For the text-containing cell, return its midpoint in (X, Y) coordinate format. 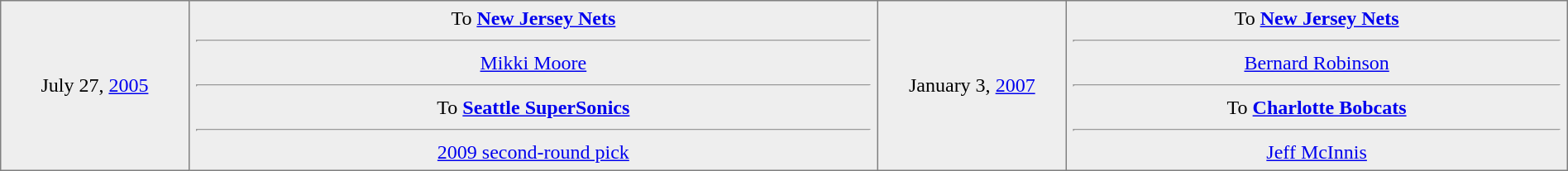
January 3, 2007 (973, 86)
To New Jersey NetsMikki MooreTo Seattle SuperSonics2009 second-round pick (533, 86)
July 27, 2005 (94, 86)
To New Jersey NetsBernard RobinsonTo Charlotte BobcatsJeff McInnis (1317, 86)
